Capture the cell that displays the provided text and extract its [x, y] central coordinate. 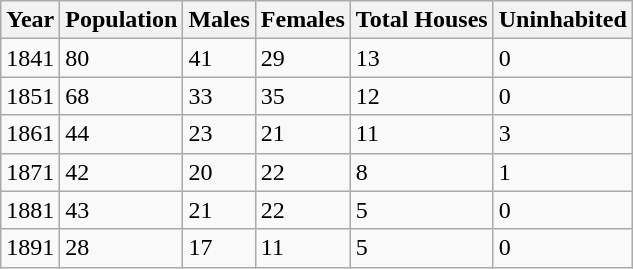
80 [122, 58]
1 [562, 172]
Uninhabited [562, 20]
28 [122, 248]
Year [30, 20]
8 [422, 172]
43 [122, 210]
29 [302, 58]
17 [219, 248]
Population [122, 20]
Males [219, 20]
1881 [30, 210]
1891 [30, 248]
68 [122, 96]
44 [122, 134]
20 [219, 172]
3 [562, 134]
Females [302, 20]
1841 [30, 58]
1871 [30, 172]
42 [122, 172]
1861 [30, 134]
23 [219, 134]
12 [422, 96]
41 [219, 58]
13 [422, 58]
Total Houses [422, 20]
33 [219, 96]
35 [302, 96]
1851 [30, 96]
